For the text-containing cell, return its midpoint in [X, Y] coordinate format. 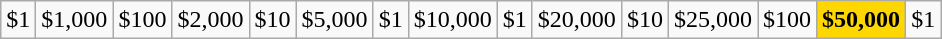
$2,000 [210, 20]
$50,000 [862, 20]
$5,000 [334, 20]
$20,000 [576, 20]
$25,000 [712, 20]
$10,000 [452, 20]
$1,000 [74, 20]
